For the text-containing cell, return its midpoint in [x, y] coordinate format. 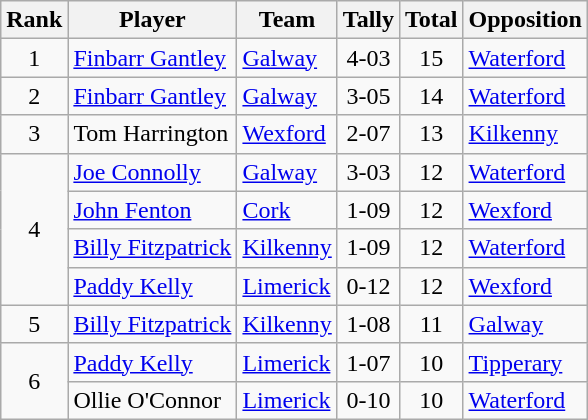
0-10 [368, 400]
0-12 [368, 286]
4 [34, 229]
4-03 [368, 58]
3-05 [368, 96]
6 [34, 381]
Rank [34, 20]
2-07 [368, 134]
Tally [368, 20]
1 [34, 58]
3-03 [368, 172]
1-08 [368, 324]
5 [34, 324]
Tipperary [525, 362]
1-07 [368, 362]
3 [34, 134]
15 [431, 58]
Cork [287, 210]
Team [287, 20]
Joe Connolly [152, 172]
11 [431, 324]
Player [152, 20]
Ollie O'Connor [152, 400]
2 [34, 96]
Tom Harrington [152, 134]
Total [431, 20]
Opposition [525, 20]
John Fenton [152, 210]
13 [431, 134]
14 [431, 96]
